Locate the cell with the specified text and output its (x, y) center coordinate. 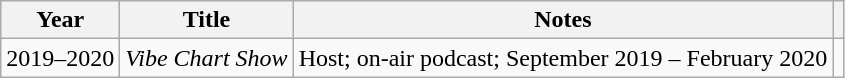
Notes (563, 20)
Title (206, 20)
Vibe Chart Show (206, 58)
2019–2020 (60, 58)
Year (60, 20)
Host; on-air podcast; September 2019 – February 2020 (563, 58)
